Find where the given text appears and provide that cell's center as [X, Y] coordinate. 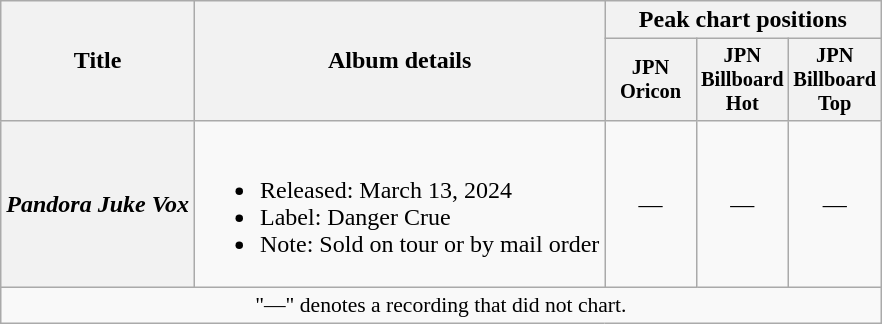
Album details [400, 61]
JPNOricon [650, 80]
JPNBillboardHot [742, 80]
Released: March 13, 2024Label: Danger CrueNote: Sold on tour or by mail order [400, 204]
Peak chart positions [743, 20]
"—" denotes a recording that did not chart. [441, 306]
Pandora Juke Vox [98, 204]
Title [98, 61]
JPNBillboardTop [834, 80]
